From the cell containing the given text, extract its center point as (x, y) coordinate. 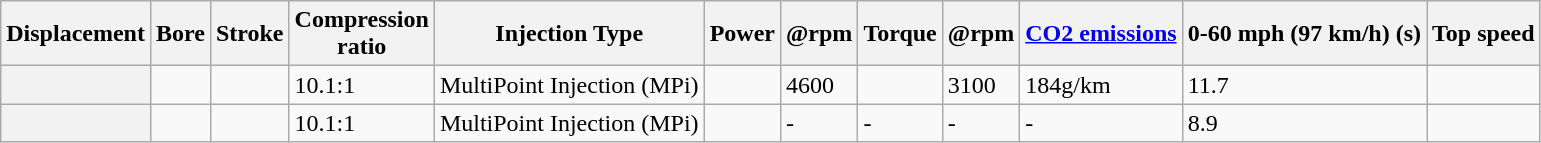
Compressionratio (362, 34)
11.7 (1304, 85)
8.9 (1304, 123)
Top speed (1484, 34)
184g/km (1101, 85)
0-60 mph (97 km/h) (s) (1304, 34)
Power (742, 34)
Torque (900, 34)
Displacement (76, 34)
Stroke (250, 34)
Bore (180, 34)
CO2 emissions (1101, 34)
3100 (980, 85)
4600 (818, 85)
Injection Type (569, 34)
